Return the [x, y] coordinate for the center point of the cell that contains the specified text.  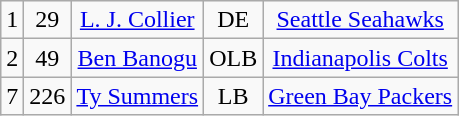
29 [48, 20]
Green Bay Packers [360, 96]
Ty Summers [138, 96]
Ben Banogu [138, 58]
1 [12, 20]
Seattle Seahawks [360, 20]
DE [234, 20]
226 [48, 96]
LB [234, 96]
49 [48, 58]
Indianapolis Colts [360, 58]
OLB [234, 58]
L. J. Collier [138, 20]
7 [12, 96]
2 [12, 58]
